From the cell containing the given text, extract its center point as (x, y) coordinate. 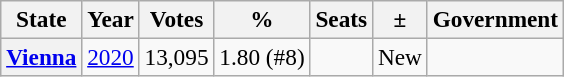
2020 (110, 57)
% (262, 19)
Seats (342, 19)
Government (495, 19)
Votes (176, 19)
State (42, 19)
Year (110, 19)
13,095 (176, 57)
± (400, 19)
1.80 (#8) (262, 57)
Vienna (42, 57)
New (400, 57)
